Provide the [X, Y] coordinate of the cell's center where the given text is located.  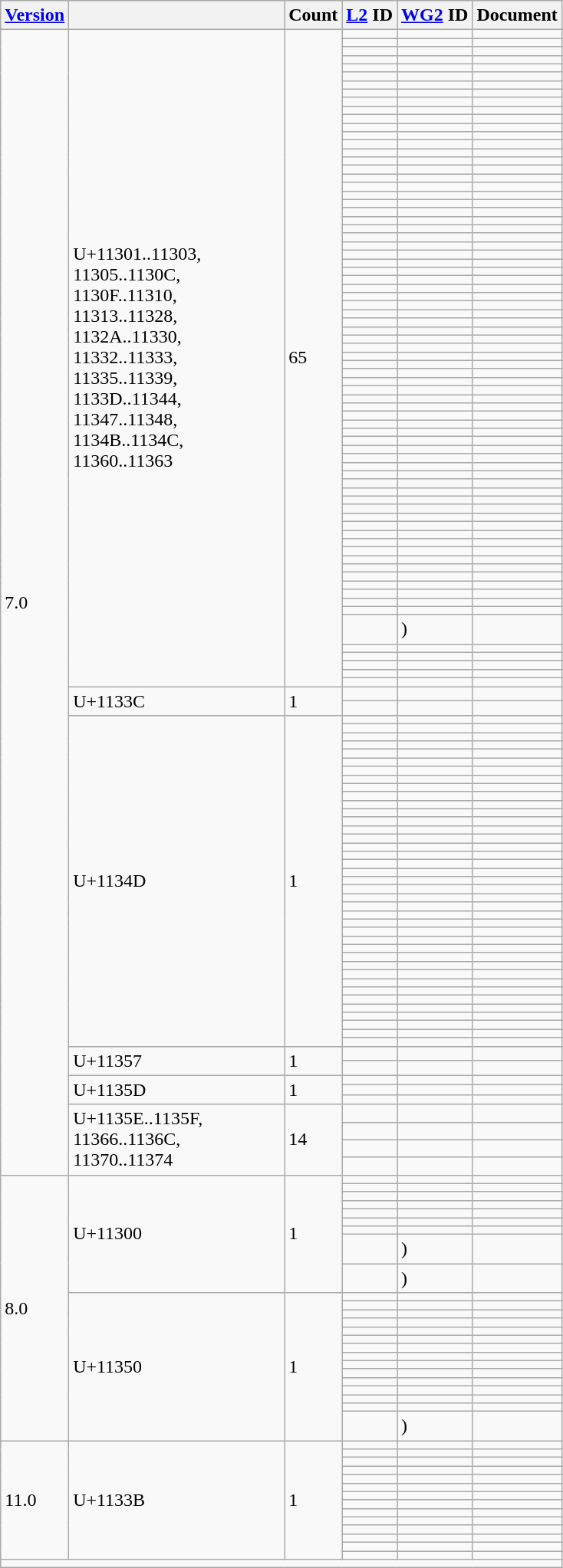
U+11357 [176, 1061]
14 [313, 1140]
U+1134D [176, 881]
U+1133B [176, 1501]
8.0 [35, 1307]
U+11300 [176, 1234]
WG2 ID [435, 15]
7.0 [35, 602]
U+1135D [176, 1090]
11.0 [35, 1501]
Version [35, 15]
U+11350 [176, 1367]
U+1135E..1135F, 11366..1136C, 11370..11374 [176, 1140]
Document [517, 15]
65 [313, 359]
Count [313, 15]
U+1133C [176, 701]
L2 ID [370, 15]
